Identify which cell holds the provided text, then report its (X, Y) central coordinate. 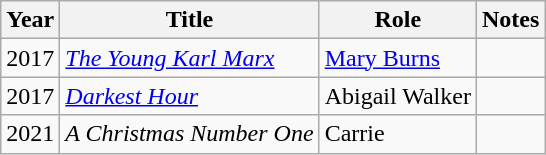
Abigail Walker (398, 96)
Role (398, 20)
Darkest Hour (190, 96)
Title (190, 20)
Year (30, 20)
2021 (30, 134)
Mary Burns (398, 58)
Notes (510, 20)
Carrie (398, 134)
A Christmas Number One (190, 134)
The Young Karl Marx (190, 58)
